Capture the cell that displays the provided text and extract its [x, y] central coordinate. 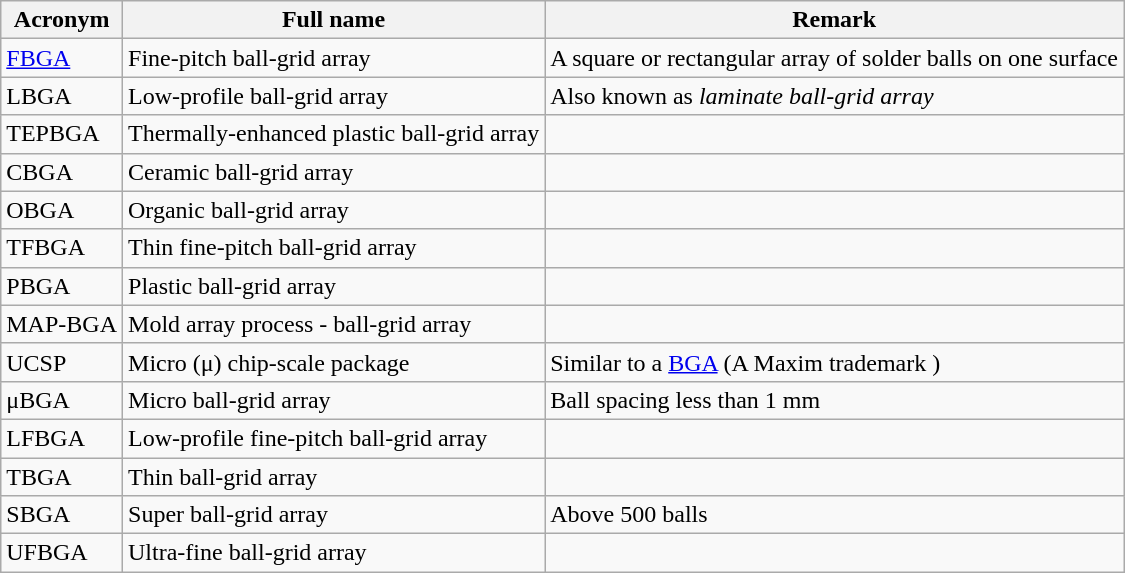
Full name [334, 20]
Low-profile fine-pitch ball-grid array [334, 438]
LBGA [62, 96]
Plastic ball-grid array [334, 286]
Ultra-fine ball-grid array [334, 553]
UCSP [62, 362]
Acronym [62, 20]
Ball spacing less than 1 mm [834, 400]
Super ball-grid array [334, 515]
Similar to a BGA (A Maxim trademark ) [834, 362]
TEPBGA [62, 134]
A square or rectangular array of solder balls on one surface [834, 58]
Micro ball-grid array [334, 400]
Also known as laminate ball-grid array [834, 96]
μBGA [62, 400]
Thermally-enhanced plastic ball-grid array [334, 134]
Above 500 balls [834, 515]
Micro (μ) chip-scale package [334, 362]
FBGA [62, 58]
Remark [834, 20]
LFBGA [62, 438]
SBGA [62, 515]
TBGA [62, 477]
Thin ball-grid array [334, 477]
Low-profile ball-grid array [334, 96]
Mold array process - ball-grid array [334, 324]
Thin fine-pitch ball-grid array [334, 248]
PBGA [62, 286]
UFBGA [62, 553]
TFBGA [62, 248]
OBGA [62, 210]
Organic ball-grid array [334, 210]
MAP-BGA [62, 324]
Ceramic ball-grid array [334, 172]
CBGA [62, 172]
Fine-pitch ball-grid array [334, 58]
